Locate the cell with the specified text and output its (X, Y) center coordinate. 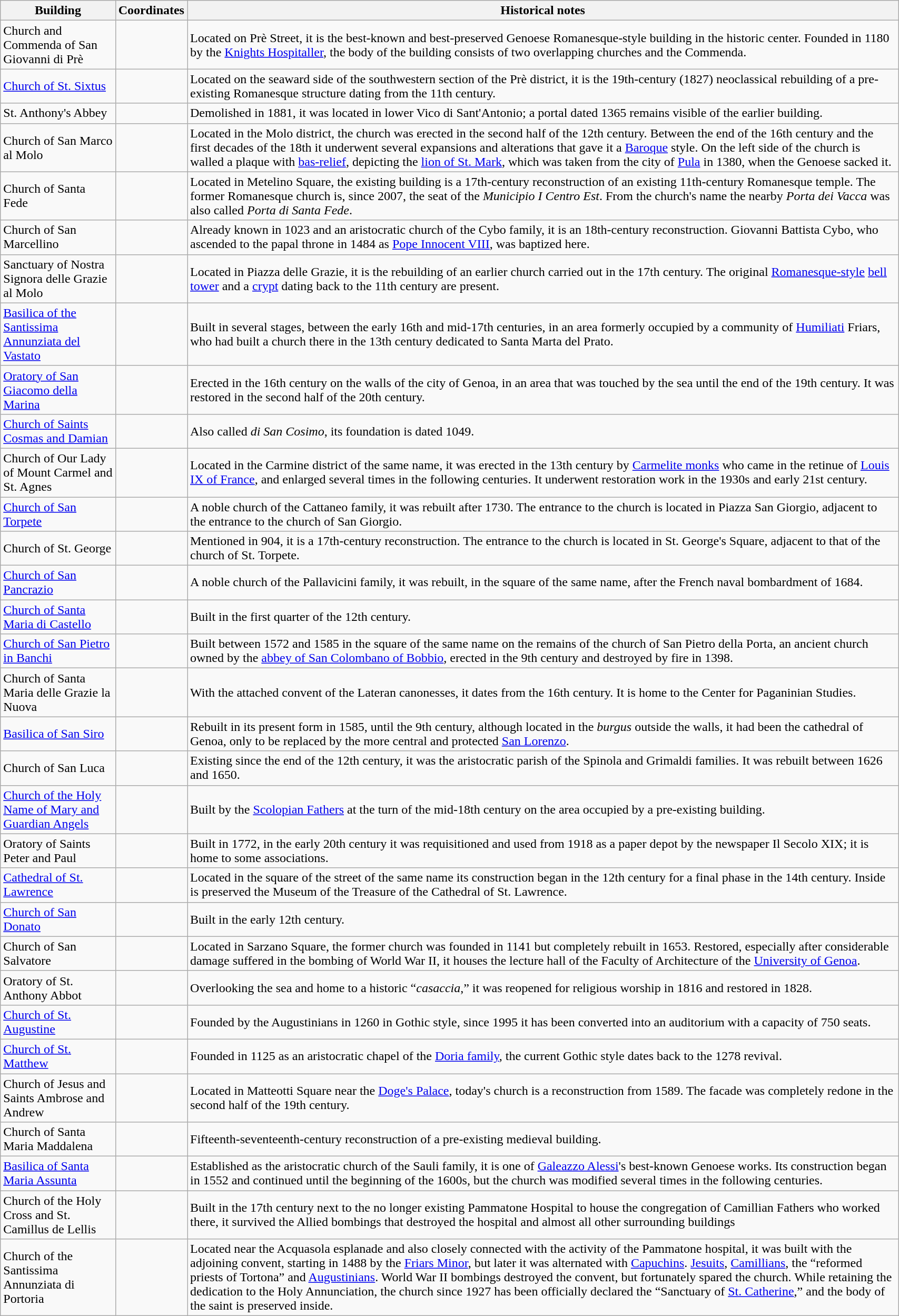
Church of St. Augustine (58, 1022)
Church of St. Matthew (58, 1056)
Founded in 1125 as an aristocratic chapel of the Doria family, the current Gothic style dates back to the 1278 revival. (543, 1056)
Fifteenth-seventeenth-century reconstruction of a pre-existing medieval building. (543, 1140)
Church of the Santissima Annunziata di Portoria (58, 1278)
Basilica of San Siro (58, 734)
Church of Saints Cosmas and Damian (58, 431)
Church of San Marco al Molo (58, 147)
Church of Our Lady of Mount Carmel and St. Agnes (58, 472)
Church of Santa Maria delle Grazie la Nuova (58, 692)
Coordinates (151, 11)
Historical notes (543, 11)
Oratory of Saints Peter and Paul (58, 851)
Built in the first quarter of the 12th century. (543, 617)
Cathedral of St. Lawrence (58, 885)
Basilica of the Santissima Annunziata del Vastato (58, 334)
Building (58, 11)
Sanctuary of Nostra Signora delle Grazie al Molo (58, 279)
Oratory of San Giacomo della Marina (58, 390)
Church of San Pancrazio (58, 582)
Founded by the Augustinians in 1260 in Gothic style, since 1995 it has been converted into an auditorium with a capacity of 750 seats. (543, 1022)
Church of Santa Fede (58, 196)
Church of San Torpete (58, 514)
Church of Jesus and Saints Ambrose and Andrew (58, 1097)
Church of San Marcellino (58, 237)
Church of San Salvatore (58, 953)
Oratory of St. Anthony Abbot (58, 988)
Basilica of Santa Maria Assunta (58, 1173)
Overlooking the sea and home to a historic “casaccia,” it was reopened for religious worship in 1816 and restored in 1828. (543, 988)
Church and Commenda of San Giovanni di Prè (58, 45)
Church of St. Sixtus (58, 86)
Built by the Scolopian Fathers at the turn of the mid-18th century on the area occupied by a pre-existing building. (543, 809)
Church of San Luca (58, 768)
Church of Santa Maria Maddalena (58, 1140)
A noble church of the Pallavicini family, it was rebuilt, in the square of the same name, after the French naval bombardment of 1684. (543, 582)
Church of St. George (58, 549)
Church of the Holy Name of Mary and Guardian Angels (58, 809)
Church of Santa Maria di Castello (58, 617)
St. Anthony's Abbey (58, 113)
Built in the early 12th century. (543, 919)
Church of the Holy Cross and St. Camillus de Lellis (58, 1215)
Demolished in 1881, it was located in lower Vico di Sant'Antonio; a portal dated 1365 remains visible of the earlier building. (543, 113)
Also called di San Cosimo, its foundation is dated 1049. (543, 431)
With the attached convent of the Lateran canonesses, it dates from the 16th century. It is home to the Center for Paganinian Studies. (543, 692)
Church of San Donato (58, 919)
Church of San Pietro in Banchi (58, 651)
